Detect which cell encompasses the target text, then output its [X, Y] center coordinate. 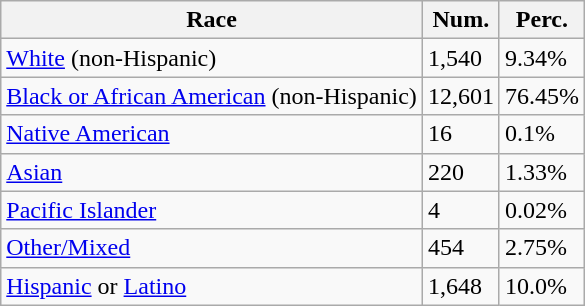
Asian [212, 172]
4 [460, 210]
White (non-Hispanic) [212, 58]
Other/Mixed [212, 248]
12,601 [460, 96]
454 [460, 248]
1.33% [542, 172]
1,540 [460, 58]
Num. [460, 20]
220 [460, 172]
76.45% [542, 96]
9.34% [542, 58]
Hispanic or Latino [212, 286]
Perc. [542, 20]
Black or African American (non-Hispanic) [212, 96]
Native American [212, 134]
2.75% [542, 248]
0.02% [542, 210]
Pacific Islander [212, 210]
16 [460, 134]
1,648 [460, 286]
0.1% [542, 134]
Race [212, 20]
10.0% [542, 286]
